Find where the given text appears and provide that cell's center as [x, y] coordinate. 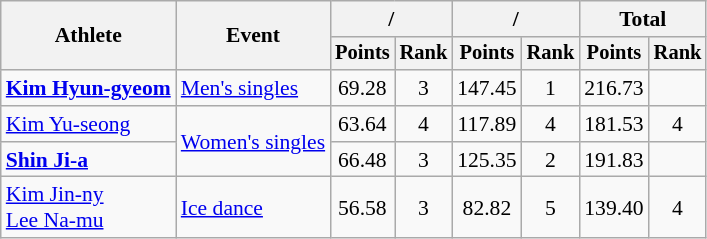
1 [551, 88]
Athlete [88, 36]
Event [253, 36]
117.89 [486, 124]
Ice dance [253, 208]
216.73 [614, 88]
66.48 [362, 160]
5 [551, 208]
191.83 [614, 160]
Men's singles [253, 88]
181.53 [614, 124]
63.64 [362, 124]
Shin Ji-a [88, 160]
Total [642, 19]
Women's singles [253, 142]
Kim Hyun-gyeom [88, 88]
69.28 [362, 88]
139.40 [614, 208]
82.82 [486, 208]
2 [551, 160]
125.35 [486, 160]
Kim Yu-seong [88, 124]
Kim Jin-nyLee Na-mu [88, 208]
56.58 [362, 208]
147.45 [486, 88]
